Output the (X, Y) coordinate of the center of the cell containing the given text.  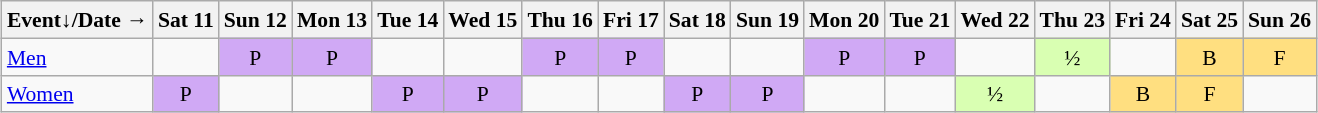
Wed 22 (994, 20)
Sat 11 (186, 20)
Wed 15 (482, 20)
Men (78, 56)
Fri 17 (631, 20)
Sun 26 (1280, 20)
Tue 14 (408, 20)
Sat 18 (698, 20)
Sun 12 (256, 20)
Tue 21 (920, 20)
Thu 23 (1073, 20)
Fri 24 (1143, 20)
Event↓/Date → (78, 20)
Thu 16 (560, 20)
Mon 20 (844, 20)
Sun 19 (768, 20)
Mon 13 (332, 20)
Women (78, 94)
Sat 25 (1210, 20)
